Return [x, y] of the center of cell containing provided text 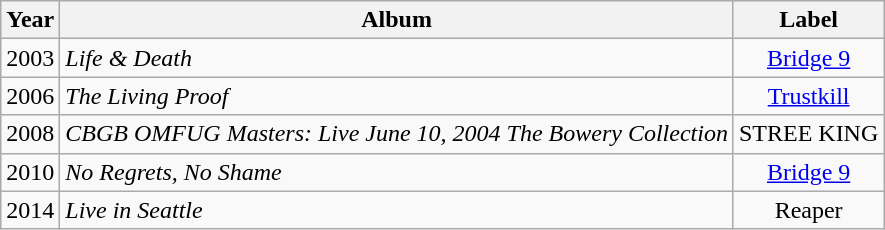
Trustkill [808, 96]
STREE KING [808, 134]
Life & Death [397, 58]
Year [30, 20]
2010 [30, 172]
Album [397, 20]
Label [808, 20]
CBGB OMFUG Masters: Live June 10, 2004 The Bowery Collection [397, 134]
Reaper [808, 210]
2014 [30, 210]
2003 [30, 58]
2006 [30, 96]
The Living Proof [397, 96]
2008 [30, 134]
No Regrets, No Shame [397, 172]
Live in Seattle [397, 210]
